Provide the [X, Y] coordinate of the cell's center where the given text is located.  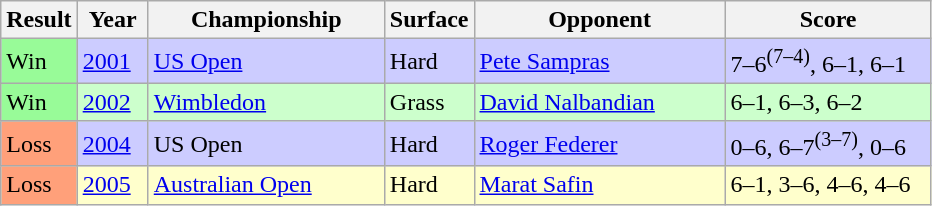
Score [828, 20]
Marat Safin [600, 185]
6–1, 3–6, 4–6, 4–6 [828, 185]
2004 [112, 144]
7–6(7–4), 6–1, 6–1 [828, 62]
Wimbledon [266, 102]
Result [39, 20]
2005 [112, 185]
David Nalbandian [600, 102]
Surface [429, 20]
0–6, 6–7(3–7), 0–6 [828, 144]
Roger Federer [600, 144]
2001 [112, 62]
Year [112, 20]
Championship [266, 20]
2002 [112, 102]
Grass [429, 102]
Pete Sampras [600, 62]
6–1, 6–3, 6–2 [828, 102]
Australian Open [266, 185]
Opponent [600, 20]
